Search for the cell housing the specified text and yield its (x, y) center coordinate. 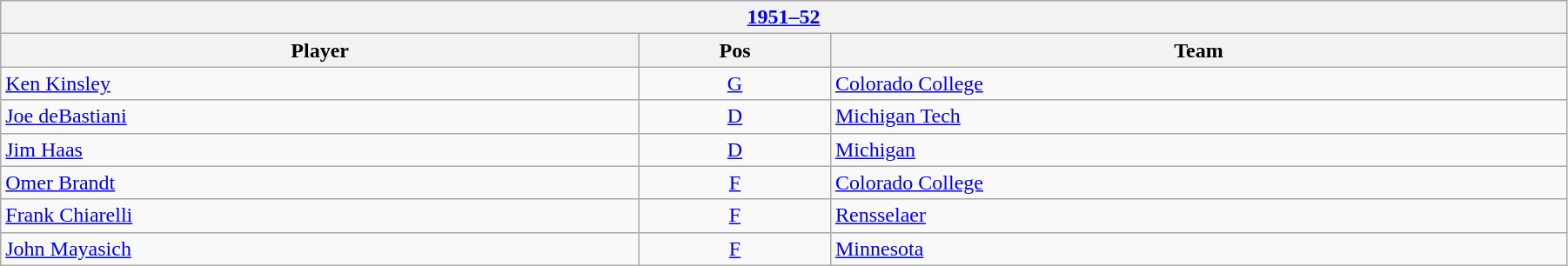
Ken Kinsley (320, 83)
Team (1198, 50)
Jim Haas (320, 150)
Player (320, 50)
Minnesota (1198, 249)
Joe deBastiani (320, 116)
Michigan (1198, 150)
Rensselaer (1198, 216)
Omer Brandt (320, 183)
1951–52 (784, 17)
G (735, 83)
John Mayasich (320, 249)
Frank Chiarelli (320, 216)
Pos (735, 50)
Michigan Tech (1198, 116)
